Output the (X, Y) coordinate of the center of the cell containing the given text.  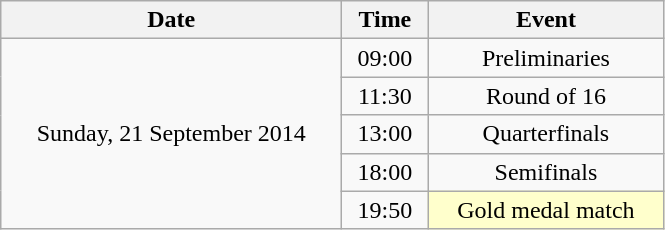
Quarterfinals (546, 134)
Round of 16 (546, 96)
09:00 (385, 58)
13:00 (385, 134)
Semifinals (546, 172)
Date (172, 20)
Sunday, 21 September 2014 (172, 134)
Preliminaries (546, 58)
19:50 (385, 210)
Gold medal match (546, 210)
Event (546, 20)
18:00 (385, 172)
11:30 (385, 96)
Time (385, 20)
